Locate the cell with the specified text and output its (x, y) center coordinate. 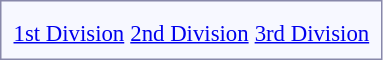
3rd Division (312, 33)
1st Division (69, 33)
2nd Division (190, 33)
